Output the (x, y) coordinate of the center of the cell containing the given text.  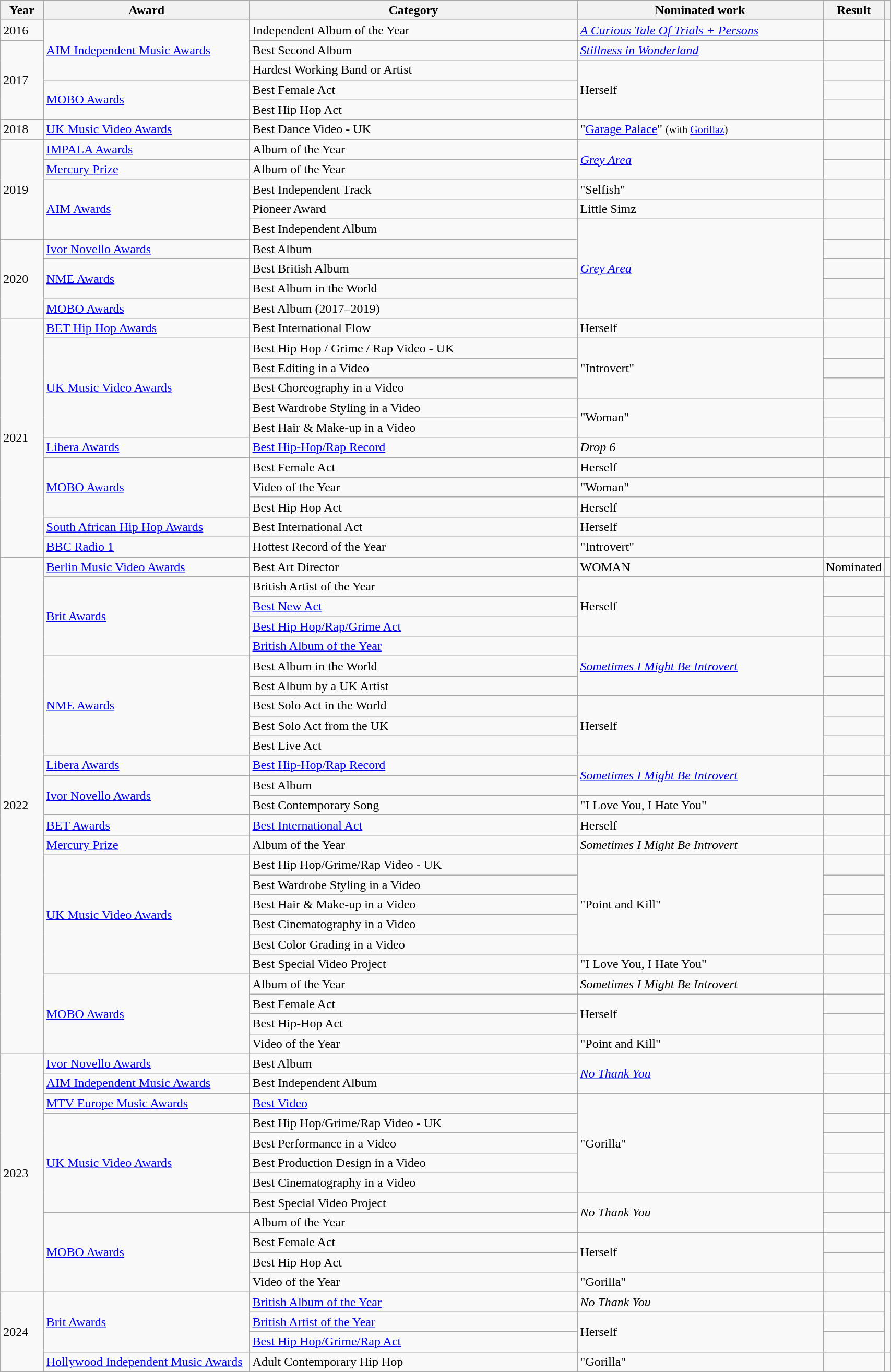
Best Contemporary Song (413, 805)
Best Color Grading in a Video (413, 944)
2017 (22, 80)
Best Album (2017–2019) (413, 309)
Best Dance Video - UK (413, 129)
Year (22, 10)
Best Second Album (413, 50)
2016 (22, 30)
2024 (22, 1332)
"Garage Palace" (with Gorillaz) (700, 129)
"Selfish" (700, 189)
Best Choreography in a Video (413, 388)
Best Hip-Hop Act (413, 1024)
Pioneer Award (413, 209)
2020 (22, 279)
Adult Contemporary Hip Hop (413, 1362)
Best Album by a UK Artist (413, 686)
A Curious Tale Of Trials + Persons (700, 30)
2019 (22, 189)
BET Hip Hop Awards (146, 328)
Independent Album of the Year (413, 30)
Best New Act (413, 607)
Drop 6 (700, 447)
Best Art Director (413, 566)
Best Live Act (413, 746)
IMPALA Awards (146, 149)
Award (146, 10)
Best British Album (413, 269)
Best Video (413, 1103)
Best Solo Act in the World (413, 706)
WOMAN (700, 566)
Best Hip Hop/Rap/Grime Act (413, 626)
MTV Europe Music Awards (146, 1103)
Category (413, 10)
Result (854, 10)
Stillness in Wonderland (700, 50)
Hollywood Independent Music Awards (146, 1362)
Best Hip Hop/Grime/Rap Act (413, 1342)
2018 (22, 129)
Nominated work (700, 10)
Hottest Record of the Year (413, 547)
Best Production Design in a Video (413, 1163)
2021 (22, 437)
Hardest Working Band or Artist (413, 70)
Best Performance in a Video (413, 1143)
Best Editing in a Video (413, 368)
Best Solo Act from the UK (413, 726)
South African Hip Hop Awards (146, 527)
Best Hip Hop / Grime / Rap Video - UK (413, 348)
Best International Flow (413, 328)
BET Awards (146, 825)
AIM Awards (146, 209)
2023 (22, 1173)
Best Independent Track (413, 189)
Little Simz (700, 209)
2022 (22, 805)
Nominated (854, 566)
BBC Radio 1 (146, 547)
Berlin Music Video Awards (146, 566)
